Capture the cell that displays the provided text and extract its (X, Y) central coordinate. 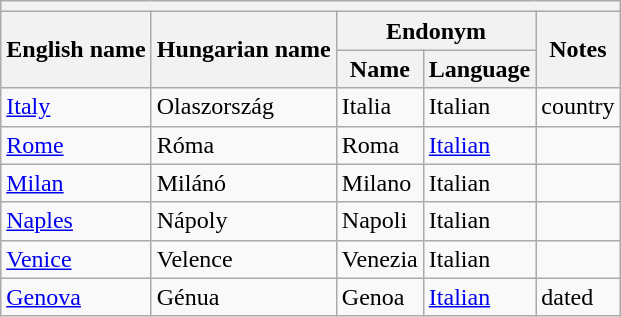
Milano (380, 183)
Italia (380, 107)
Venezia (380, 259)
Olaszország (244, 107)
Milánó (244, 183)
country (578, 107)
Rome (76, 145)
Genova (76, 297)
Endonym (436, 31)
Róma (244, 145)
Milan (76, 183)
Name (380, 69)
Italy (76, 107)
Genoa (380, 297)
Nápoly (244, 221)
Génua (244, 297)
Notes (578, 50)
Naples (76, 221)
Velence (244, 259)
Roma (380, 145)
Language (479, 69)
Venice (76, 259)
Hungarian name (244, 50)
English name (76, 50)
dated (578, 297)
Napoli (380, 221)
